For the text-containing cell, return its midpoint in [X, Y] coordinate format. 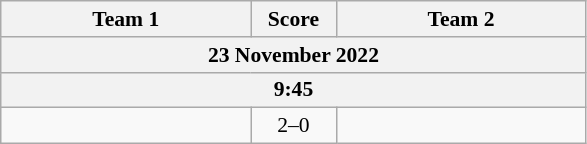
Score [294, 19]
23 November 2022 [294, 55]
2–0 [294, 126]
Team 1 [126, 19]
Team 2 [461, 19]
9:45 [294, 90]
